Scan for the cell matching the given text and deliver its (X, Y) coordinate at center. 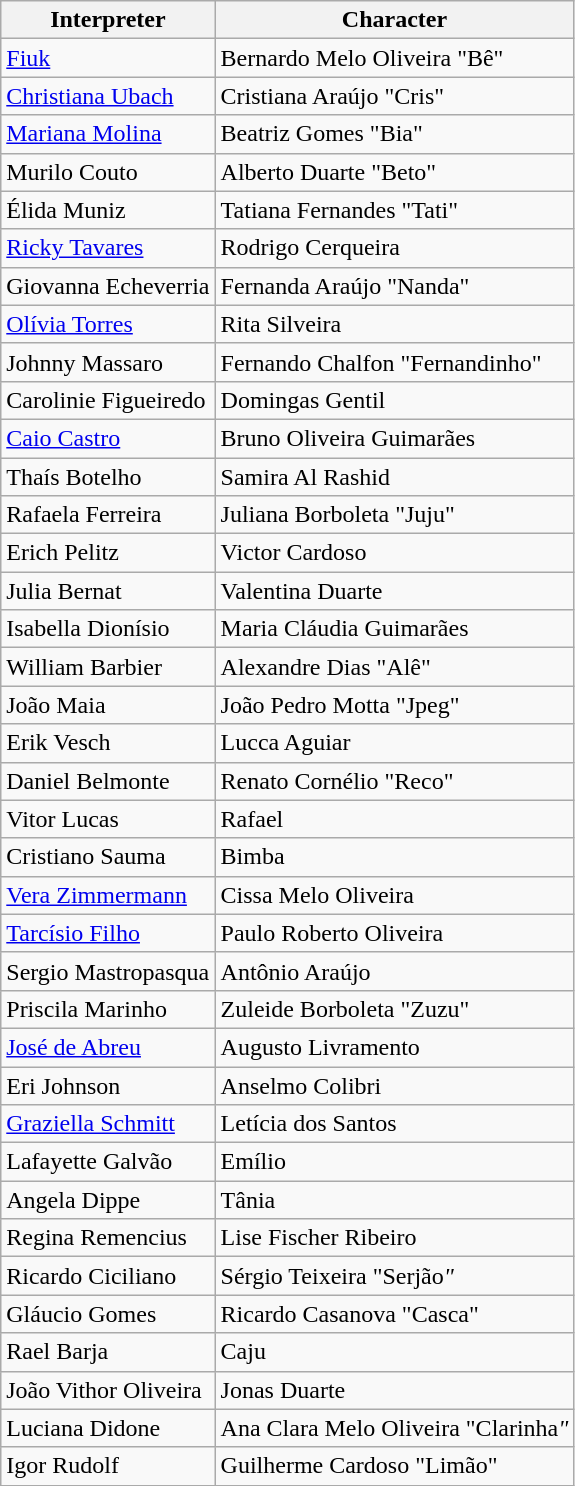
Caio Castro (108, 438)
Ana Clara Melo Oliveira "Clarinha" (394, 1428)
Victor Cardoso (394, 553)
Tarcísio Filho (108, 933)
Giovanna Echeverria (108, 286)
Johnny Massaro (108, 362)
Caju (394, 1352)
Rafael (394, 819)
Regina Remencius (108, 1238)
Vitor Lucas (108, 819)
Alberto Duarte "Beto" (394, 172)
Paulo Roberto Oliveira (394, 933)
Igor Rudolf (108, 1466)
Rita Silveira (394, 324)
Angela Dippe (108, 1200)
Bernardo Melo Oliveira "Bê" (394, 58)
Gláucio Gomes (108, 1314)
Character (394, 20)
Carolinie Figueiredo (108, 400)
João Pedro Motta "Jpeg" (394, 705)
Letícia dos Santos (394, 1124)
José de Abreu (108, 1047)
Ricardo Ciciliano (108, 1276)
Cristiana Araújo "Cris" (394, 96)
Élida Muniz (108, 210)
Anselmo Colibri (394, 1085)
Alexandre Dias "Alê" (394, 667)
Isabella Dionísio (108, 629)
Vera Zimmermann (108, 895)
Lafayette Galvão (108, 1162)
Zuleide Borboleta "Zuzu" (394, 1009)
Interpreter (108, 20)
Sérgio Teixeira "Serjão" (394, 1276)
Rodrigo Cerqueira (394, 248)
Juliana Borboleta "Juju" (394, 515)
Ricardo Casanova "Casca" (394, 1314)
Daniel Belmonte (108, 781)
Eri Johnson (108, 1085)
Fiuk (108, 58)
Fernando Chalfon "Fernandinho" (394, 362)
Lucca Aguiar (394, 743)
Fernanda Araújo "Nanda" (394, 286)
Christiana Ubach (108, 96)
William Barbier (108, 667)
Beatriz Gomes "Bia" (394, 134)
João Vithor Oliveira (108, 1390)
Bruno Oliveira Guimarães (394, 438)
Cissa Melo Oliveira (394, 895)
Ricky Tavares (108, 248)
Augusto Livramento (394, 1047)
Renato Cornélio "Reco" (394, 781)
Guilherme Cardoso "Limão" (394, 1466)
Julia Bernat (108, 591)
Erich Pelitz (108, 553)
Samira Al Rashid (394, 477)
João Maia (108, 705)
Rafaela Ferreira (108, 515)
Murilo Couto (108, 172)
Thaís Botelho (108, 477)
Jonas Duarte (394, 1390)
Olívia Torres (108, 324)
Graziella Schmitt (108, 1124)
Sergio Mastropasqua (108, 971)
Priscila Marinho (108, 1009)
Luciana Didone (108, 1428)
Bimba (394, 857)
Tânia (394, 1200)
Mariana Molina (108, 134)
Antônio Araújo (394, 971)
Domingas Gentil (394, 400)
Lise Fischer Ribeiro (394, 1238)
Valentina Duarte (394, 591)
Cristiano Sauma (108, 857)
Maria Cláudia Guimarães (394, 629)
Emílio (394, 1162)
Erik Vesch (108, 743)
Tatiana Fernandes "Tati" (394, 210)
Rael Barja (108, 1352)
